Identify which cell holds the provided text, then report its [x, y] central coordinate. 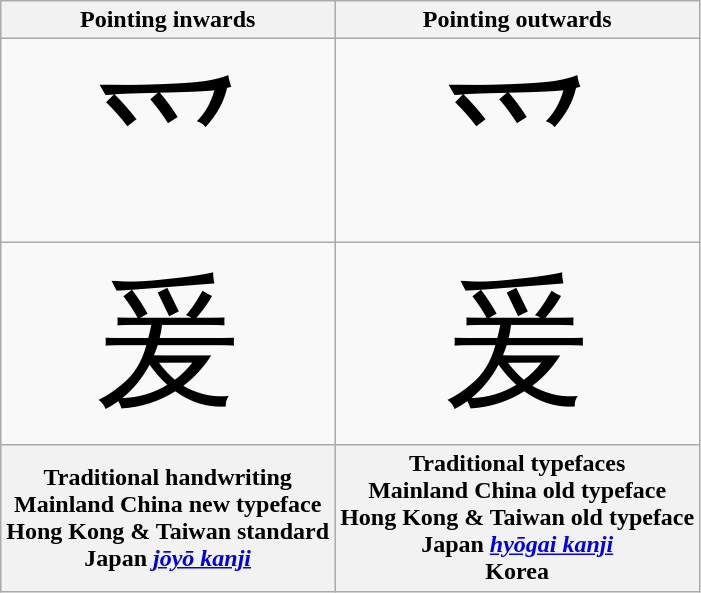
Pointing inwards [168, 20]
Pointing outwards [518, 20]
Traditional handwritingMainland China new typefaceHong Kong & Taiwan standardJapan jōyō kanji [168, 518]
Traditional typefacesMainland China old typefaceHong Kong & Taiwan old typefaceJapan hyōgai kanjiKorea [518, 518]
